Output the (X, Y) coordinate of the center of the cell containing the given text.  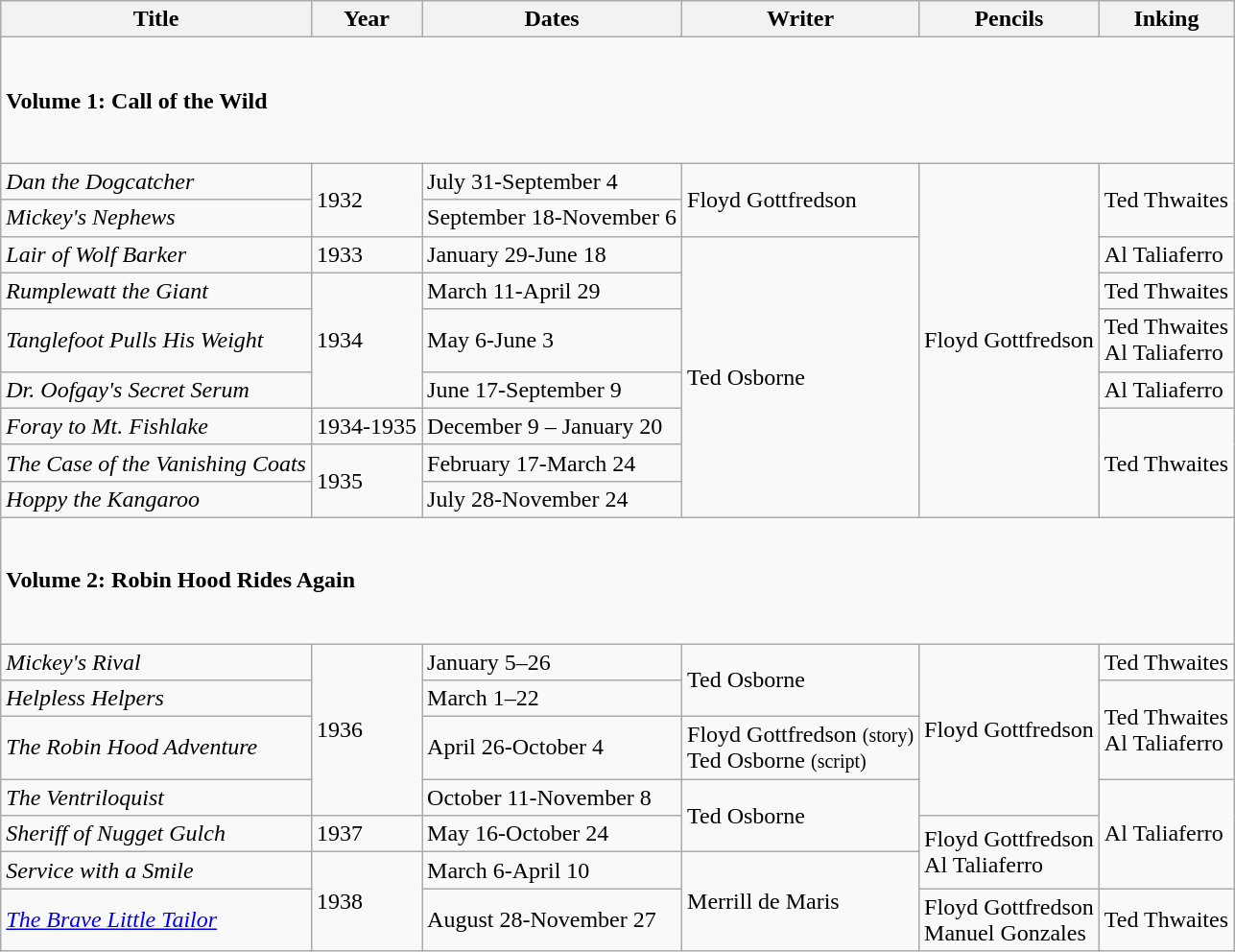
Title (156, 19)
Service with a Smile (156, 870)
October 11-November 8 (553, 797)
Hoppy the Kangaroo (156, 499)
Dates (553, 19)
July 28-November 24 (553, 499)
Dr. Oofgay's Secret Serum (156, 390)
Year (367, 19)
April 26-October 4 (553, 749)
1936 (367, 729)
1933 (367, 254)
June 17-September 9 (553, 390)
July 31-September 4 (553, 181)
The Robin Hood Adventure (156, 749)
March 1–22 (553, 699)
1934 (367, 340)
Pencils (1009, 19)
Lair of Wolf Barker (156, 254)
Foray to Mt. Fishlake (156, 426)
1932 (367, 200)
Tanglefoot Pulls His Weight (156, 340)
Mickey's Nephews (156, 218)
Writer (800, 19)
Sheriff of Nugget Gulch (156, 834)
Floyd GottfredsonManuel Gonzales (1009, 919)
Mickey's Rival (156, 661)
January 5–26 (553, 661)
The Brave Little Tailor (156, 919)
March 11-April 29 (553, 291)
Volume 2: Robin Hood Rides Again (618, 580)
May 16-October 24 (553, 834)
Inking (1166, 19)
1938 (367, 902)
The Ventriloquist (156, 797)
January 29-June 18 (553, 254)
Helpless Helpers (156, 699)
1934-1935 (367, 426)
March 6-April 10 (553, 870)
1937 (367, 834)
Rumplewatt the Giant (156, 291)
May 6-June 3 (553, 340)
Dan the Dogcatcher (156, 181)
December 9 – January 20 (553, 426)
Merrill de Maris (800, 902)
August 28-November 27 (553, 919)
September 18-November 6 (553, 218)
Floyd Gottfredson (story)Ted Osborne (script) (800, 749)
1935 (367, 481)
The Case of the Vanishing Coats (156, 463)
Floyd GottfredsonAl Taliaferro (1009, 852)
Volume 1: Call of the Wild (618, 100)
February 17-March 24 (553, 463)
